Determine the (X, Y) coordinate at the center of the cell enclosing the given text.  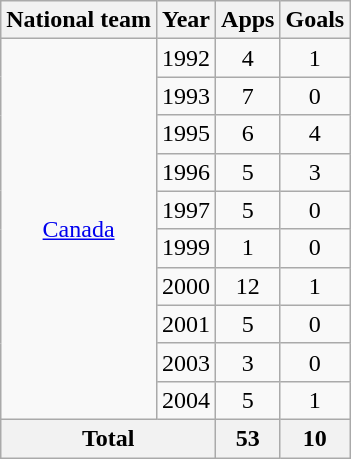
1997 (186, 210)
1996 (186, 172)
2003 (186, 362)
12 (248, 286)
Year (186, 20)
53 (248, 438)
Goals (315, 20)
6 (248, 134)
2001 (186, 324)
National team (79, 20)
1995 (186, 134)
1992 (186, 58)
2004 (186, 400)
1999 (186, 248)
Canada (79, 230)
1993 (186, 96)
10 (315, 438)
Total (108, 438)
7 (248, 96)
2000 (186, 286)
Apps (248, 20)
